Locate the cell with the specified text and output its (x, y) center coordinate. 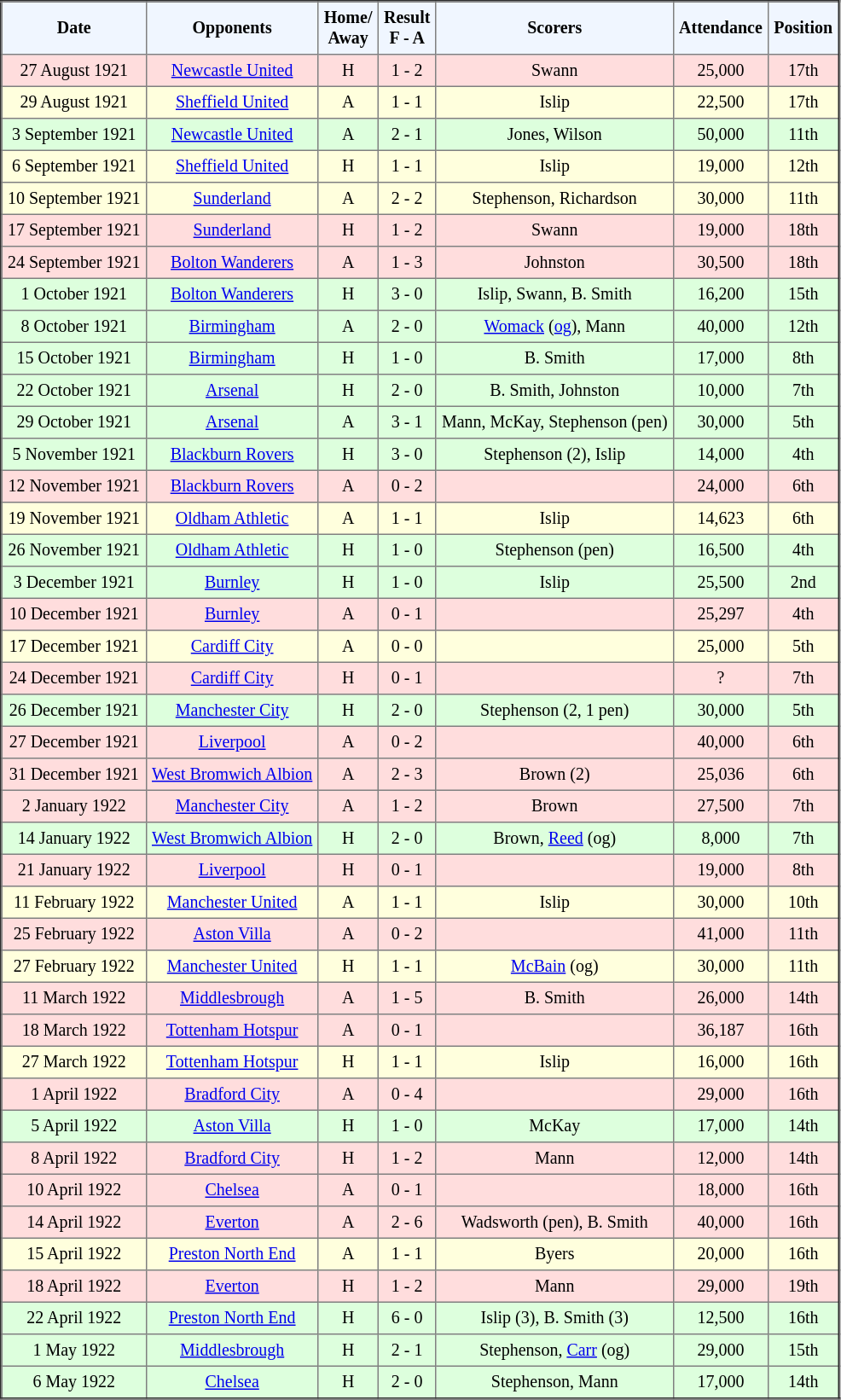
? (720, 678)
5 November 1921 (74, 455)
3 September 1921 (74, 135)
1 October 1921 (74, 294)
41,000 (720, 934)
14,623 (720, 519)
15 October 1921 (74, 358)
16,200 (720, 294)
17 September 1921 (74, 230)
14 January 1922 (74, 839)
1 - 3 (407, 263)
6 - 0 (407, 1318)
24 December 1921 (74, 678)
10 September 1921 (74, 199)
10,000 (720, 391)
8 October 1921 (74, 327)
10 December 1921 (74, 614)
26,000 (720, 998)
18 April 1922 (74, 1287)
22 April 1922 (74, 1318)
25 February 1922 (74, 934)
27 December 1921 (74, 742)
18 March 1922 (74, 1031)
50,000 (720, 135)
8 April 1922 (74, 1159)
Brown, Reed (og) (554, 839)
26 November 1921 (74, 550)
19th (803, 1287)
25,297 (720, 614)
Brown (554, 806)
17 December 1921 (74, 647)
Jones, Wilson (554, 135)
10 April 1922 (74, 1190)
2 January 1922 (74, 806)
10th (803, 903)
Date (74, 28)
5 April 1922 (74, 1126)
6 May 1922 (74, 1382)
Scorers (554, 28)
22,500 (720, 102)
24 September 1921 (74, 263)
McBain (og) (554, 967)
18,000 (720, 1190)
2nd (803, 583)
27 March 1922 (74, 1062)
Mann, McKay, Stephenson (pen) (554, 422)
Opponents (232, 28)
Johnston (554, 263)
19 November 1921 (74, 519)
Stephenson, Richardson (554, 199)
1 May 1922 (74, 1351)
11 February 1922 (74, 903)
Stephenson, Carr (og) (554, 1351)
0 - 0 (407, 647)
31 December 1921 (74, 775)
1 April 1922 (74, 1095)
2 - 2 (407, 199)
15 April 1922 (74, 1254)
3 - 1 (407, 422)
1 - 5 (407, 998)
Position (803, 28)
27 February 1922 (74, 967)
Stephenson (2), Islip (554, 455)
29 August 1921 (74, 102)
Islip, Swann, B. Smith (554, 294)
11 March 1922 (74, 998)
McKay (554, 1126)
22 October 1921 (74, 391)
Wadsworth (pen), B. Smith (554, 1223)
14 April 1922 (74, 1223)
2 - 6 (407, 1223)
26 December 1921 (74, 711)
27 August 1921 (74, 71)
Stephenson (pen) (554, 550)
14,000 (720, 455)
21 January 1922 (74, 870)
25,036 (720, 775)
2 - 3 (407, 775)
Home/Away (348, 28)
27,500 (720, 806)
Stephenson, Mann (554, 1382)
6 September 1921 (74, 166)
3 December 1921 (74, 583)
Stephenson (2, 1 pen) (554, 711)
Attendance (720, 28)
0 - 4 (407, 1095)
ResultF - A (407, 28)
25,500 (720, 583)
Brown (2) (554, 775)
16,500 (720, 550)
24,000 (720, 486)
12,000 (720, 1159)
30,500 (720, 263)
8,000 (720, 839)
16,000 (720, 1062)
12,500 (720, 1318)
Islip (3), B. Smith (3) (554, 1318)
Byers (554, 1254)
B. Smith, Johnston (554, 391)
36,187 (720, 1031)
12 November 1921 (74, 486)
Womack (og), Mann (554, 327)
29 October 1921 (74, 422)
20,000 (720, 1254)
